Scan for the cell matching the given text and deliver its [x, y] coordinate at center. 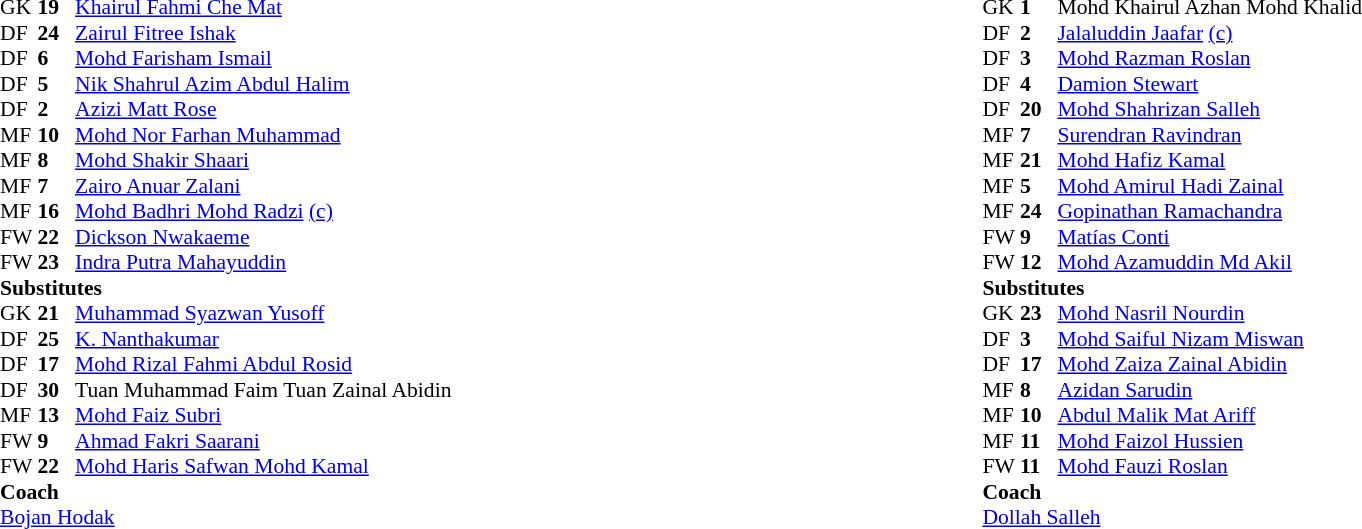
Azidan Sarudin [1210, 390]
Mohd Saiful Nizam Miswan [1210, 339]
Mohd Faizol Hussien [1210, 441]
4 [1039, 84]
Azizi Matt Rose [263, 109]
Mohd Azamuddin Md Akil [1210, 263]
Mohd Nor Farhan Muhammad [263, 135]
13 [57, 415]
12 [1039, 263]
Tuan Muhammad Faim Tuan Zainal Abidin [263, 390]
Mohd Amirul Hadi Zainal [1210, 186]
Indra Putra Mahayuddin [263, 263]
Damion Stewart [1210, 84]
Zairul Fitree Ishak [263, 33]
Surendran Ravindran [1210, 135]
Mohd Shahrizan Salleh [1210, 109]
20 [1039, 109]
Mohd Hafiz Kamal [1210, 161]
Dickson Nwakaeme [263, 237]
Mohd Badhri Mohd Radzi (c) [263, 211]
Mohd Fauzi Roslan [1210, 467]
30 [57, 390]
Gopinathan Ramachandra [1210, 211]
Jalaluddin Jaafar (c) [1210, 33]
Ahmad Fakri Saarani [263, 441]
6 [57, 59]
Mohd Nasril Nourdin [1210, 313]
25 [57, 339]
Mohd Zaiza Zainal Abidin [1210, 365]
Mohd Rizal Fahmi Abdul Rosid [263, 365]
Nik Shahrul Azim Abdul Halim [263, 84]
Matías Conti [1210, 237]
Zairo Anuar Zalani [263, 186]
K. Nanthakumar [263, 339]
Mohd Farisham Ismail [263, 59]
Mohd Haris Safwan Mohd Kamal [263, 467]
Mohd Shakir Shaari [263, 161]
Mohd Faiz Subri [263, 415]
Muhammad Syazwan Yusoff [263, 313]
Mohd Razman Roslan [1210, 59]
Abdul Malik Mat Ariff [1210, 415]
16 [57, 211]
